Search for the cell housing the specified text and yield its [X, Y] center coordinate. 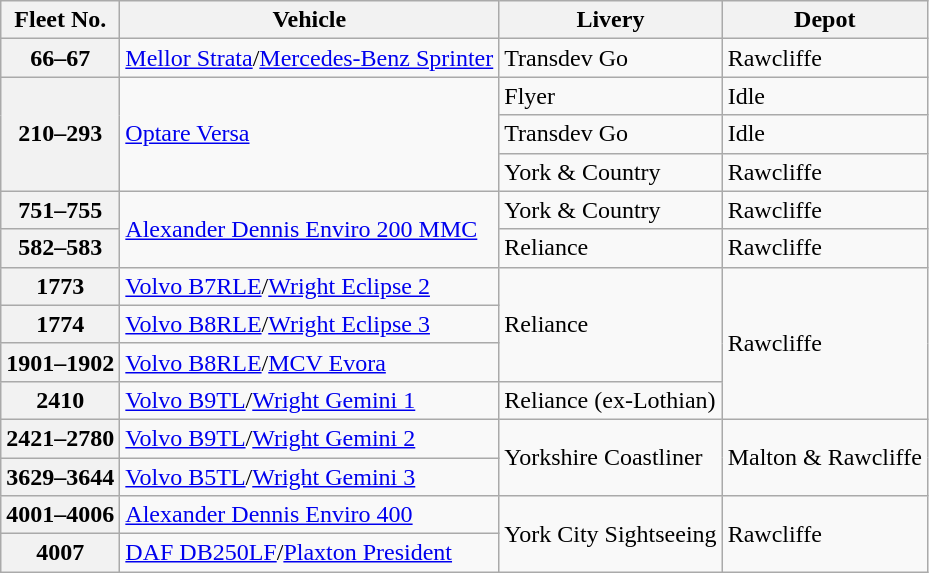
Yorkshire Coastliner [610, 457]
Volvo B7RLE/Wright Eclipse 2 [310, 286]
Volvo B9TL/Wright Gemini 1 [310, 400]
Volvo B8RLE/MCV Evora [310, 362]
2421–2780 [60, 438]
2410 [60, 400]
Vehicle [310, 20]
Alexander Dennis Enviro 200 MMC [310, 229]
Livery [610, 20]
York City Sightseeing [610, 534]
4007 [60, 553]
Reliance (ex-Lothian) [610, 400]
1773 [60, 286]
66–67 [60, 58]
Fleet No. [60, 20]
DAF DB250LF/Plaxton President [310, 553]
210–293 [60, 134]
Flyer [610, 96]
1901–1902 [60, 362]
582–583 [60, 248]
751–755 [60, 210]
Depot [824, 20]
Optare Versa [310, 134]
3629–3644 [60, 477]
Alexander Dennis Enviro 400 [310, 515]
Malton & Rawcliffe [824, 457]
Volvo B5TL/Wright Gemini 3 [310, 477]
4001–4006 [60, 515]
Volvo B9TL/Wright Gemini 2 [310, 438]
1774 [60, 324]
Volvo B8RLE/Wright Eclipse 3 [310, 324]
Mellor Strata/Mercedes-Benz Sprinter [310, 58]
